Extract the [x, y] coordinate from the center of the cell holding the provided text.  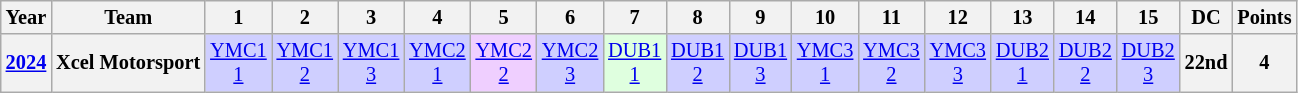
13 [1022, 17]
12 [958, 17]
8 [698, 17]
YMC12 [305, 63]
9 [760, 17]
7 [634, 17]
11 [891, 17]
DUB23 [1148, 63]
DUB21 [1022, 63]
YMC11 [238, 63]
DUB13 [760, 63]
DUB11 [634, 63]
Team [128, 17]
YMC23 [570, 63]
YMC32 [891, 63]
YMC13 [371, 63]
1 [238, 17]
YMC22 [504, 63]
22nd [1206, 63]
15 [1148, 17]
Xcel Motorsport [128, 63]
2024 [26, 63]
DUB22 [1086, 63]
DC [1206, 17]
Year [26, 17]
YMC31 [825, 63]
3 [371, 17]
2 [305, 17]
YMC21 [437, 63]
6 [570, 17]
10 [825, 17]
YMC33 [958, 63]
DUB12 [698, 63]
14 [1086, 17]
Points [1264, 17]
5 [504, 17]
